Identify which cell holds the provided text, then report its (x, y) central coordinate. 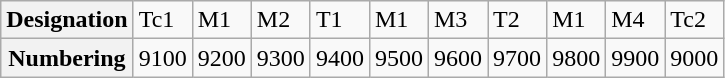
Tc1 (162, 20)
Tc2 (694, 20)
9700 (518, 58)
9400 (340, 58)
9000 (694, 58)
M4 (636, 20)
9500 (398, 58)
T2 (518, 20)
Numbering (67, 58)
9100 (162, 58)
9300 (280, 58)
Designation (67, 20)
M2 (280, 20)
T1 (340, 20)
9800 (576, 58)
9900 (636, 58)
M3 (458, 20)
9200 (222, 58)
9600 (458, 58)
